Find where the given text appears and provide that cell's center as [x, y] coordinate. 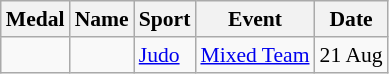
Medal [36, 19]
Mixed Team [254, 55]
Name [102, 19]
Date [352, 19]
Judo [165, 55]
Sport [165, 19]
21 Aug [352, 55]
Event [254, 19]
